Return the [X, Y] coordinate for the center point of the cell that contains the specified text.  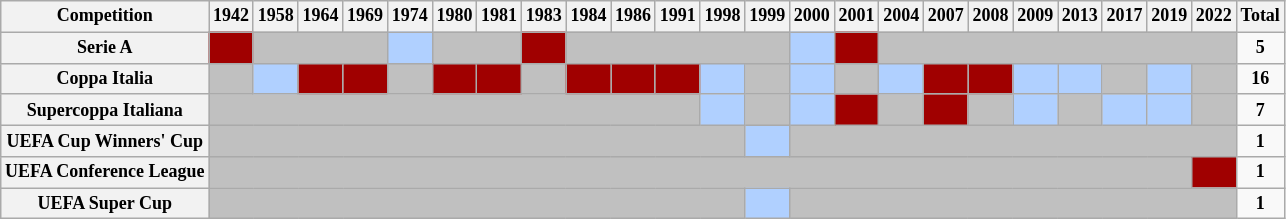
1981 [500, 16]
Coppa Italia [105, 78]
1969 [366, 16]
2001 [856, 16]
2008 [990, 16]
1998 [722, 16]
2000 [812, 16]
1999 [768, 16]
UEFA Conference League [105, 172]
7 [1260, 110]
16 [1260, 78]
1986 [634, 16]
2004 [902, 16]
Competition [105, 16]
1974 [410, 16]
1958 [276, 16]
5 [1260, 48]
1980 [454, 16]
2013 [1080, 16]
2009 [1036, 16]
1942 [232, 16]
1991 [678, 16]
2017 [1124, 16]
1984 [588, 16]
UEFA Cup Winners' Cup [105, 140]
Serie A [105, 48]
Supercoppa Italiana [105, 110]
1983 [544, 16]
2007 [946, 16]
2022 [1214, 16]
UEFA Super Cup [105, 204]
1964 [320, 16]
2019 [1170, 16]
Total [1260, 16]
